Pinpoint the cell where the given text exists, returning its [X, Y] midpoint coordinate. 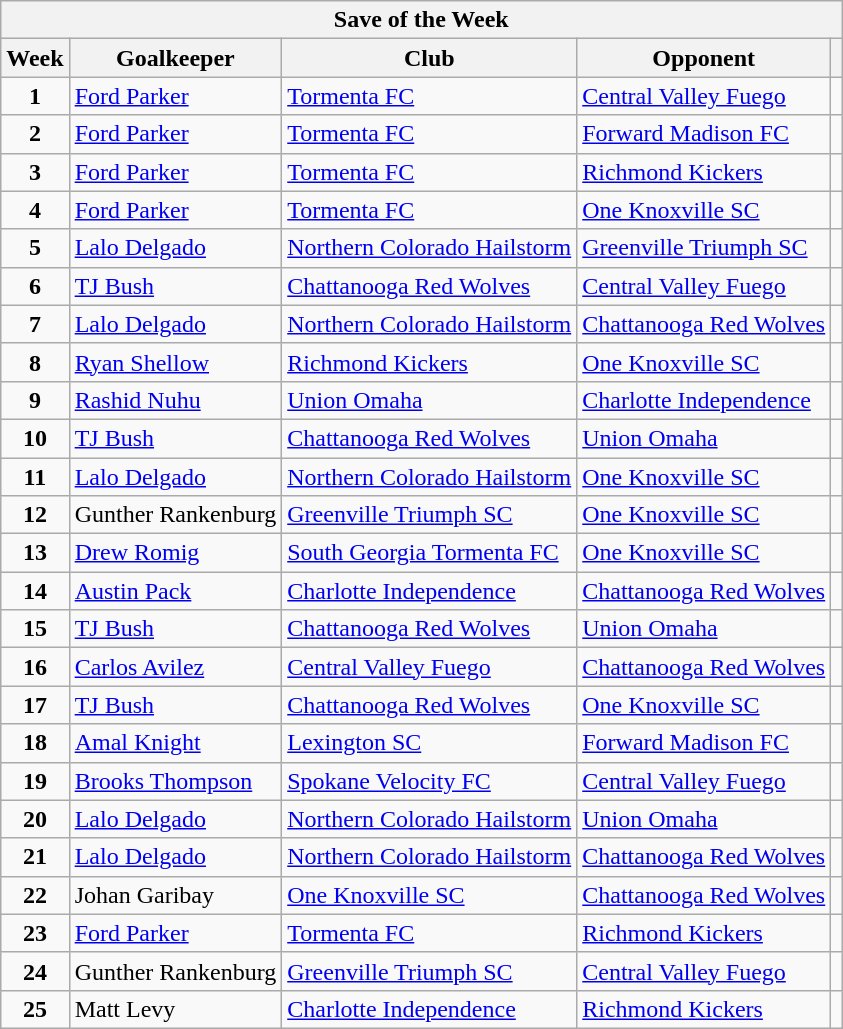
Brooks Thompson [176, 781]
5 [35, 248]
Goalkeeper [176, 58]
South Georgia Tormenta FC [430, 553]
Week [35, 58]
Club [430, 58]
Drew Romig [176, 553]
22 [35, 895]
Rashid Nuhu [176, 400]
4 [35, 210]
17 [35, 705]
21 [35, 857]
Amal Knight [176, 743]
Carlos Avilez [176, 667]
Matt Levy [176, 1009]
Ryan Shellow [176, 362]
11 [35, 477]
24 [35, 971]
18 [35, 743]
3 [35, 172]
2 [35, 134]
9 [35, 400]
10 [35, 438]
20 [35, 819]
Lexington SC [430, 743]
12 [35, 515]
6 [35, 286]
23 [35, 933]
8 [35, 362]
14 [35, 591]
1 [35, 96]
Austin Pack [176, 591]
15 [35, 629]
19 [35, 781]
Spokane Velocity FC [430, 781]
Johan Garibay [176, 895]
7 [35, 324]
13 [35, 553]
25 [35, 1009]
Save of the Week [422, 20]
16 [35, 667]
Opponent [704, 58]
